Detect which cell encompasses the target text, then output its [X, Y] center coordinate. 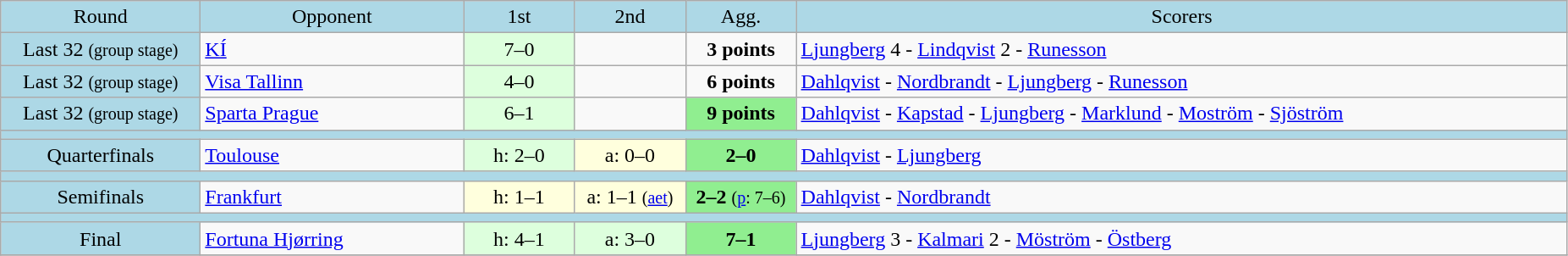
9 points [741, 114]
2–0 [741, 155]
7–0 [520, 49]
h: 1–1 [520, 197]
7–1 [741, 238]
3 points [741, 49]
KÍ [332, 49]
Sparta Prague [332, 114]
Scorers [1181, 17]
Dahlqvist - Ljungberg [1181, 155]
a: 1–1 (aet) [630, 197]
2nd [630, 17]
1st [520, 17]
Visa Tallinn [332, 81]
Dahlqvist - Kapstad - Ljungberg - Marklund - Moström - Sjöström [1181, 114]
Toulouse [332, 155]
Opponent [332, 17]
Ljungberg 4 - Lindqvist 2 - Runesson [1181, 49]
6–1 [520, 114]
2–2 (p: 7–6) [741, 197]
Fortuna Hjørring [332, 238]
Agg. [741, 17]
4–0 [520, 81]
a: 3–0 [630, 238]
Frankfurt [332, 197]
Dahlqvist - Nordbrandt [1181, 197]
Final [101, 238]
a: 0–0 [630, 155]
h: 4–1 [520, 238]
6 points [741, 81]
Dahlqvist - Nordbrandt - Ljungberg - Runesson [1181, 81]
Ljungberg 3 - Kalmari 2 - Möström - Östberg [1181, 238]
Quarterfinals [101, 155]
Semifinals [101, 197]
Round [101, 17]
h: 2–0 [520, 155]
